Capture the cell that displays the provided text and extract its [x, y] central coordinate. 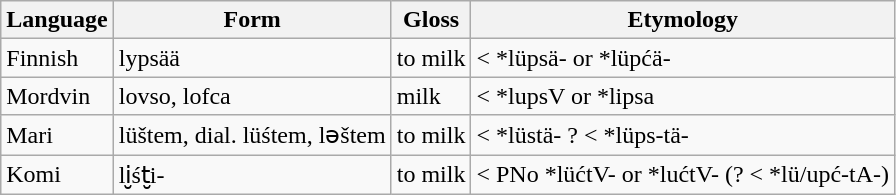
li̮śt̮i- [252, 174]
lovso, lofca [252, 96]
< *lüpsä- or *lüpćä- [683, 58]
Language [57, 20]
Finnish [57, 58]
< PNo *lüćtV- or *lućtV- (? < *lü/upć-tA-) [683, 174]
< *lupsV or *lipsa [683, 96]
Form [252, 20]
Etymology [683, 20]
< *lüstä- ? < *lüps-tä- [683, 135]
lypsää [252, 58]
Komi [57, 174]
Gloss [431, 20]
lüštem, dial. lüśtem, lǝštem [252, 135]
milk [431, 96]
Mordvin [57, 96]
Mari [57, 135]
